Detect which cell encompasses the target text, then output its (X, Y) center coordinate. 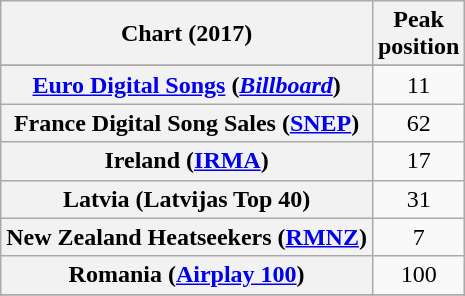
17 (418, 161)
New Zealand Heatseekers (RMNZ) (187, 237)
France Digital Song Sales (SNEP) (187, 123)
100 (418, 275)
Latvia (Latvijas Top 40) (187, 199)
Euro Digital Songs (Billboard) (187, 85)
Chart (2017) (187, 34)
31 (418, 199)
Ireland (IRMA) (187, 161)
Romania (Airplay 100) (187, 275)
11 (418, 85)
62 (418, 123)
Peak position (418, 34)
7 (418, 237)
